Output the (X, Y) coordinate of the center of the cell containing the given text.  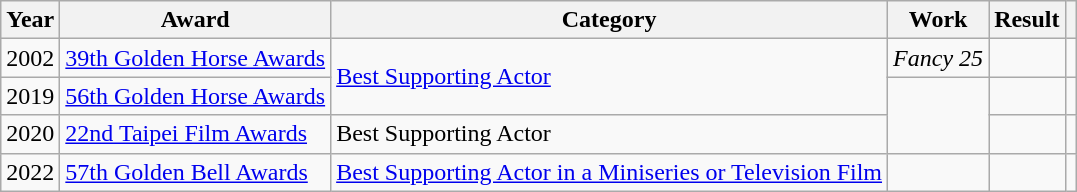
56th Golden Horse Awards (196, 96)
2002 (30, 58)
Award (196, 20)
2022 (30, 172)
2019 (30, 96)
22nd Taipei Film Awards (196, 134)
Fancy 25 (938, 58)
Work (938, 20)
Best Supporting Actor in a Miniseries or Television Film (610, 172)
39th Golden Horse Awards (196, 58)
Year (30, 20)
Result (1027, 20)
57th Golden Bell Awards (196, 172)
Category (610, 20)
2020 (30, 134)
